For the text-containing cell, return its midpoint in (X, Y) coordinate format. 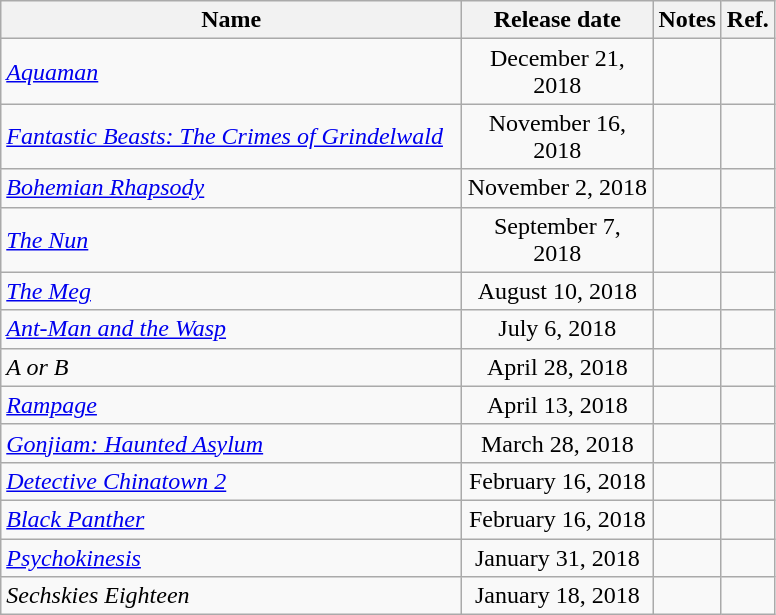
August 10, 2018 (558, 291)
Gonjiam: Haunted Asylum (232, 443)
Sechskies Eighteen (232, 596)
November 2, 2018 (558, 188)
Detective Chinatown 2 (232, 481)
Name (232, 20)
December 21, 2018 (558, 72)
April 13, 2018 (558, 405)
A or B (232, 367)
Fantastic Beasts: The Crimes of Grindelwald (232, 136)
Rampage (232, 405)
The Nun (232, 240)
January 31, 2018 (558, 557)
Psychokinesis (232, 557)
Ant-Man and the Wasp (232, 329)
Notes (687, 20)
The Meg (232, 291)
July 6, 2018 (558, 329)
January 18, 2018 (558, 596)
Ref. (748, 20)
Black Panther (232, 519)
Bohemian Rhapsody (232, 188)
September 7, 2018 (558, 240)
April 28, 2018 (558, 367)
March 28, 2018 (558, 443)
Aquaman (232, 72)
November 16, 2018 (558, 136)
Release date (558, 20)
